Determine the [X, Y] coordinate at the center of the cell enclosing the given text.  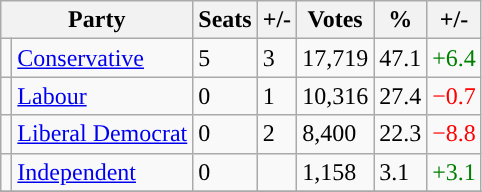
2 [276, 134]
10,316 [336, 96]
Independent [102, 172]
Labour [102, 96]
5 [225, 58]
3 [276, 58]
% [400, 20]
Seats [225, 20]
−8.8 [454, 134]
3.1 [400, 172]
17,719 [336, 58]
47.1 [400, 58]
1 [276, 96]
1,158 [336, 172]
22.3 [400, 134]
27.4 [400, 96]
+6.4 [454, 58]
Conservative [102, 58]
8,400 [336, 134]
Votes [336, 20]
Party [97, 20]
+3.1 [454, 172]
Liberal Democrat [102, 134]
−0.7 [454, 96]
